From the cell containing the given text, extract its center point as (x, y) coordinate. 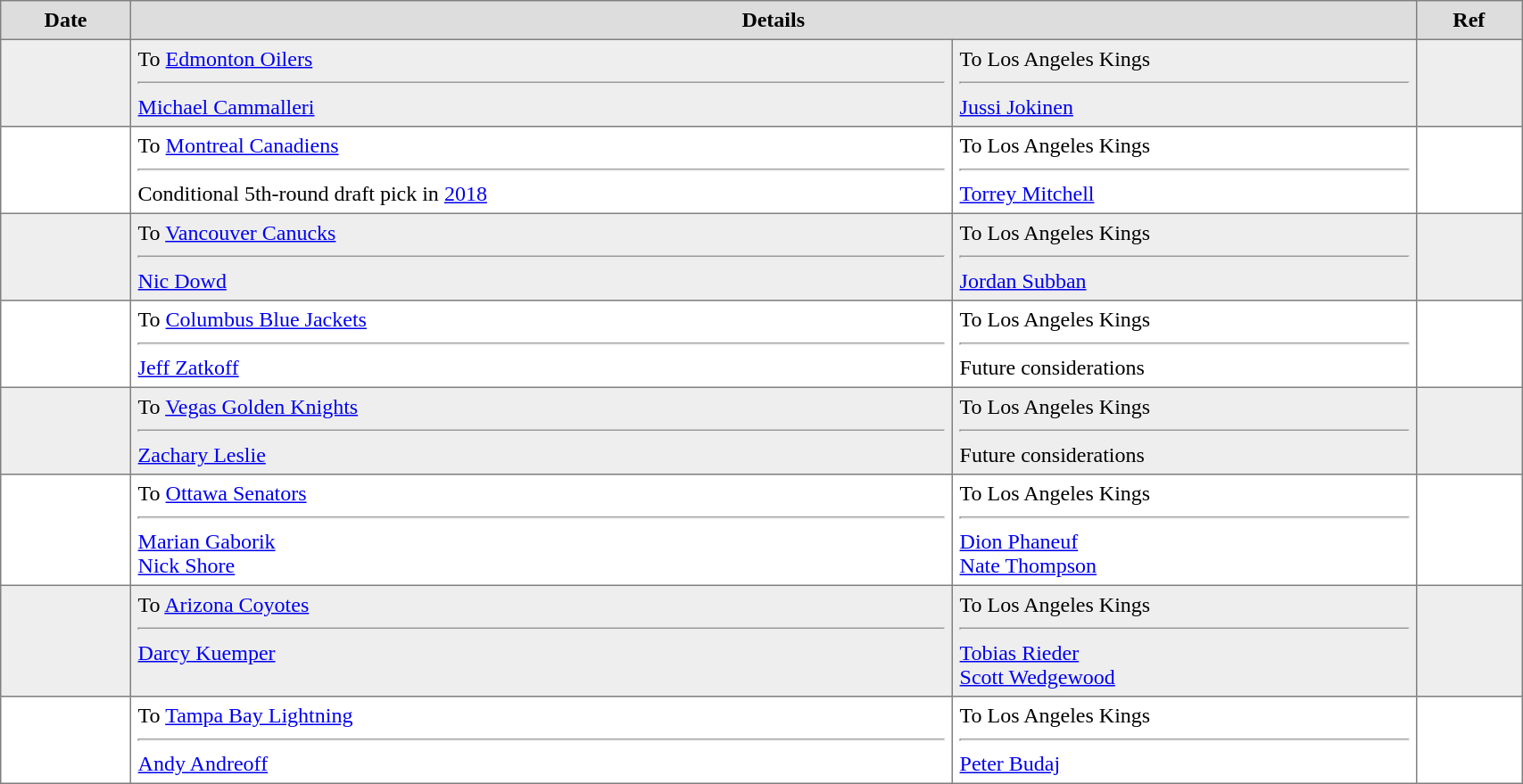
Details (773, 21)
To Los Angeles KingsTorrey Mitchell (1184, 170)
To Edmonton OilersMichael Cammalleri (541, 83)
To Los Angeles KingsJordan Subban (1184, 257)
To Los Angeles KingsJussi Jokinen (1184, 83)
Ref (1469, 21)
To Arizona CoyotesDarcy Kuemper (541, 640)
To Tampa Bay LightningAndy Andreoff (541, 740)
To Vegas Golden KnightsZachary Leslie (541, 431)
To Columbus Blue JacketsJeff Zatkoff (541, 344)
To Los Angeles KingsDion PhaneufNate Thompson (1184, 530)
To Los Angeles KingsPeter Budaj (1184, 740)
To Vancouver CanucksNic Dowd (541, 257)
To Los Angeles KingsTobias RiederScott Wedgewood (1184, 640)
To Montreal CanadiensConditional 5th-round draft pick in 2018 (541, 170)
To Ottawa SenatorsMarian GaborikNick Shore (541, 530)
Date (66, 21)
